Scan for the cell matching the given text and deliver its [x, y] coordinate at center. 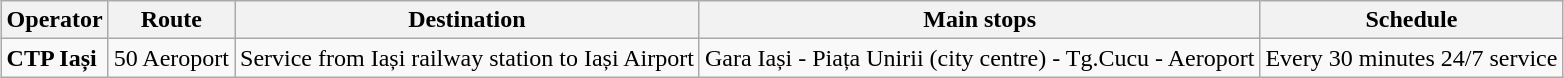
Every 30 minutes 24/7 service [1412, 58]
Gara Iași - Piața Unirii (city centre) - Tg.Cucu - Aeroport [979, 58]
Service from Iași railway station to Iași Airport [466, 58]
Schedule [1412, 20]
50 Aeroport [171, 58]
Route [171, 20]
Operator [54, 20]
CTP Iași [54, 58]
Destination [466, 20]
Main stops [979, 20]
